Pinpoint the cell where the given text exists, returning its [X, Y] midpoint coordinate. 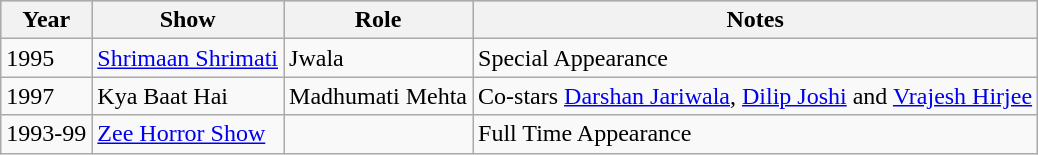
Year [46, 20]
Kya Baat Hai [188, 96]
1993-99 [46, 134]
Special Appearance [756, 58]
Role [378, 20]
1997 [46, 96]
Zee Horror Show [188, 134]
Co-stars Darshan Jariwala, Dilip Joshi and Vrajesh Hirjee [756, 96]
1995 [46, 58]
Notes [756, 20]
Full Time Appearance [756, 134]
Show [188, 20]
Shrimaan Shrimati [188, 58]
Madhumati Mehta [378, 96]
Jwala [378, 58]
